Capture the cell that displays the provided text and extract its (X, Y) central coordinate. 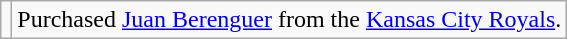
Purchased Juan Berenguer from the Kansas City Royals. (290, 20)
